Capture the cell that displays the provided text and extract its (X, Y) central coordinate. 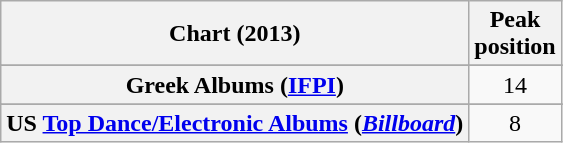
8 (515, 123)
US Top Dance/Electronic Albums (Billboard) (235, 123)
Peakposition (515, 34)
14 (515, 85)
Chart (2013) (235, 34)
Greek Albums (IFPI) (235, 85)
